Output the (x, y) coordinate of the center of the cell containing the given text.  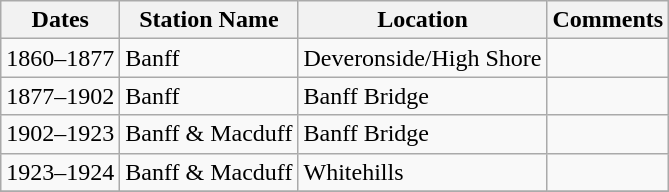
Comments (608, 20)
Whitehills (422, 172)
1923–1924 (60, 172)
1902–1923 (60, 134)
Deveronside/High Shore (422, 58)
1877–1902 (60, 96)
Location (422, 20)
Dates (60, 20)
1860–1877 (60, 58)
Station Name (209, 20)
